Detect which cell encompasses the target text, then output its [X, Y] center coordinate. 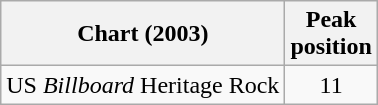
11 [331, 85]
Peakposition [331, 34]
US Billboard Heritage Rock [143, 85]
Chart (2003) [143, 34]
